Provide the [x, y] coordinate of the cell's center where the given text is located.  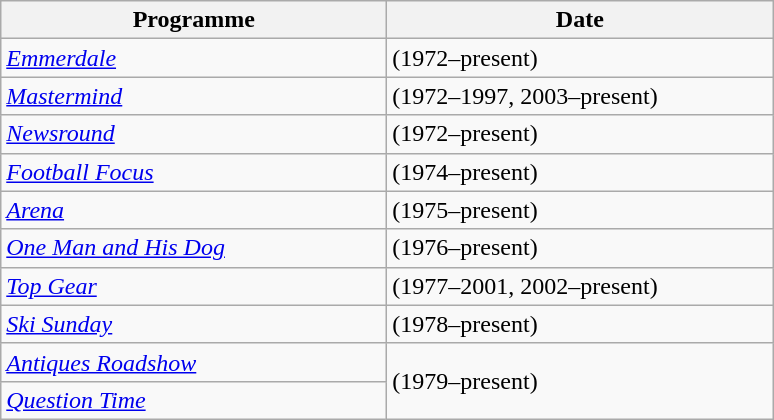
Ski Sunday [194, 324]
Top Gear [194, 286]
Newsround [194, 134]
Question Time [194, 400]
One Man and His Dog [194, 248]
Programme [194, 20]
(1979–present) [580, 381]
(1976–present) [580, 248]
Date [580, 20]
(1978–present) [580, 324]
Emmerdale [194, 58]
Antiques Roadshow [194, 362]
Football Focus [194, 172]
Arena [194, 210]
Mastermind [194, 96]
(1974–present) [580, 172]
(1975–present) [580, 210]
(1972–1997, 2003–present) [580, 96]
(1977–2001, 2002–present) [580, 286]
